Extract the [x, y] coordinate from the center of the cell holding the provided text.  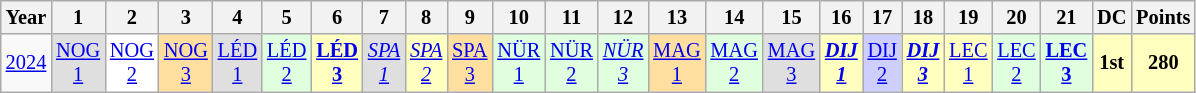
19 [968, 17]
LEC1 [968, 63]
5 [286, 17]
21 [1067, 17]
SPA2 [426, 63]
1 [78, 17]
DIJ1 [842, 63]
16 [842, 17]
3 [186, 17]
6 [337, 17]
18 [924, 17]
NOG2 [132, 63]
14 [734, 17]
2024 [26, 63]
2 [132, 17]
DIJ3 [924, 63]
15 [792, 17]
7 [384, 17]
17 [882, 17]
NOG1 [78, 63]
LEC2 [1016, 63]
NÜR2 [572, 63]
SPA3 [470, 63]
4 [238, 17]
1st [1112, 63]
12 [623, 17]
9 [470, 17]
Year [26, 17]
LEC3 [1067, 63]
LÉD3 [337, 63]
Points [1163, 17]
DIJ2 [882, 63]
11 [572, 17]
SPA1 [384, 63]
8 [426, 17]
LÉD1 [238, 63]
LÉD2 [286, 63]
13 [676, 17]
10 [518, 17]
DC [1112, 17]
MAG2 [734, 63]
NÜR1 [518, 63]
NÜR3 [623, 63]
MAG3 [792, 63]
MAG1 [676, 63]
NOG3 [186, 63]
20 [1016, 17]
280 [1163, 63]
